Detect which cell encompasses the target text, then output its [x, y] center coordinate. 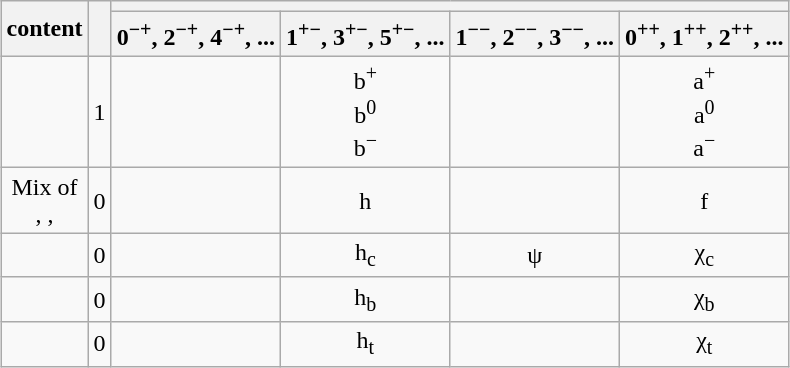
χb [704, 299]
f [704, 200]
χt [704, 344]
b+b0b− [366, 112]
1+−, 3+−, 5+−, ... [366, 34]
ht [366, 344]
1 [100, 112]
content [44, 29]
h [366, 200]
Mix of , , [44, 200]
hb [366, 299]
a+a0a− [704, 112]
hc [366, 255]
0−+, 2−+, 4−+, ... [196, 34]
χc [704, 255]
ψ [534, 255]
0++, 1++, 2++, ... [704, 34]
1−−, 2−−, 3−−, ... [534, 34]
